Detect which cell encompasses the target text, then output its (X, Y) center coordinate. 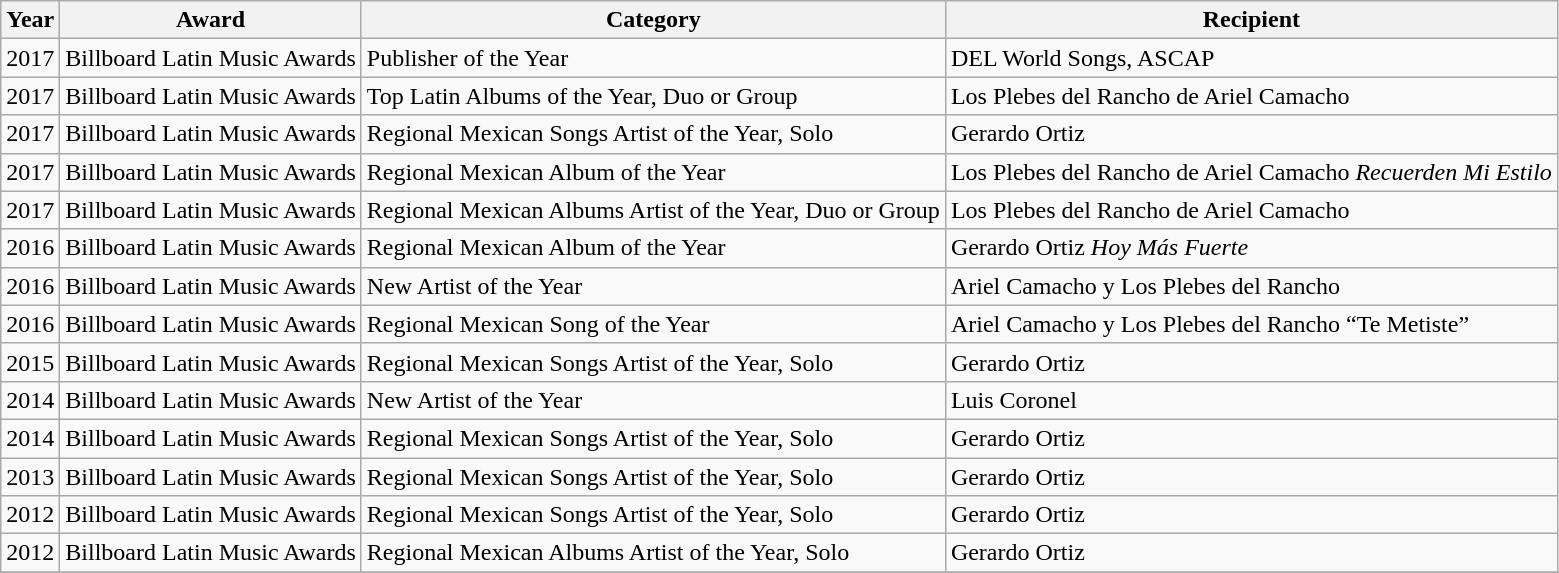
Regional Mexican Song of the Year (653, 324)
Los Plebes del Rancho de Ariel Camacho Recuerden Mi Estilo (1251, 172)
Award (211, 20)
Top Latin Albums of the Year, Duo or Group (653, 96)
Regional Mexican Albums Artist of the Year, Solo (653, 553)
2015 (30, 362)
DEL World Songs, ASCAP (1251, 58)
Ariel Camacho y Los Plebes del Rancho (1251, 286)
2013 (30, 477)
Recipient (1251, 20)
Ariel Camacho y Los Plebes del Rancho “Te Metiste” (1251, 324)
Category (653, 20)
Luis Coronel (1251, 400)
Year (30, 20)
Regional Mexican Albums Artist of the Year, Duo or Group (653, 210)
Publisher of the Year (653, 58)
Gerardo Ortiz Hoy Más Fuerte (1251, 248)
